For the text-containing cell, return its midpoint in [x, y] coordinate format. 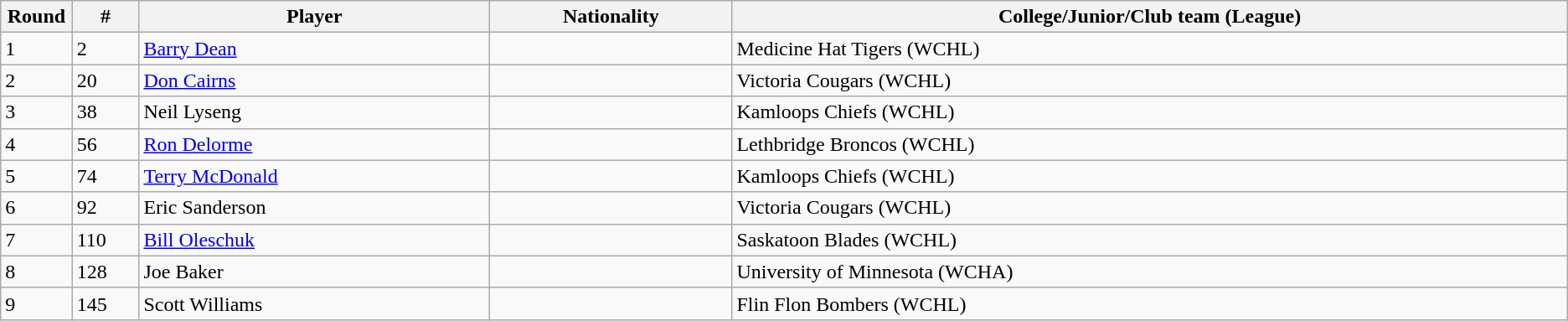
4 [37, 144]
9 [37, 303]
3 [37, 112]
Scott Williams [315, 303]
74 [106, 176]
Bill Oleschuk [315, 240]
20 [106, 80]
110 [106, 240]
Nationality [611, 17]
7 [37, 240]
6 [37, 208]
University of Minnesota (WCHA) [1149, 272]
Medicine Hat Tigers (WCHL) [1149, 49]
Barry Dean [315, 49]
8 [37, 272]
5 [37, 176]
92 [106, 208]
# [106, 17]
Don Cairns [315, 80]
Lethbridge Broncos (WCHL) [1149, 144]
Terry McDonald [315, 176]
Round [37, 17]
128 [106, 272]
Ron Delorme [315, 144]
Saskatoon Blades (WCHL) [1149, 240]
Neil Lyseng [315, 112]
56 [106, 144]
Flin Flon Bombers (WCHL) [1149, 303]
Player [315, 17]
Eric Sanderson [315, 208]
145 [106, 303]
Joe Baker [315, 272]
College/Junior/Club team (League) [1149, 17]
38 [106, 112]
1 [37, 49]
